For the text-containing cell, return its midpoint in [X, Y] coordinate format. 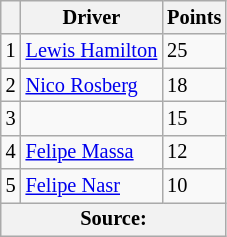
Points [194, 17]
3 [11, 118]
10 [194, 186]
4 [11, 152]
2 [11, 85]
18 [194, 85]
Nico Rosberg [92, 85]
15 [194, 118]
1 [11, 51]
Source: [114, 219]
Lewis Hamilton [92, 51]
25 [194, 51]
5 [11, 186]
12 [194, 152]
Driver [92, 17]
Felipe Nasr [92, 186]
Felipe Massa [92, 152]
